Extract the (x, y) coordinate from the center of the cell holding the provided text.  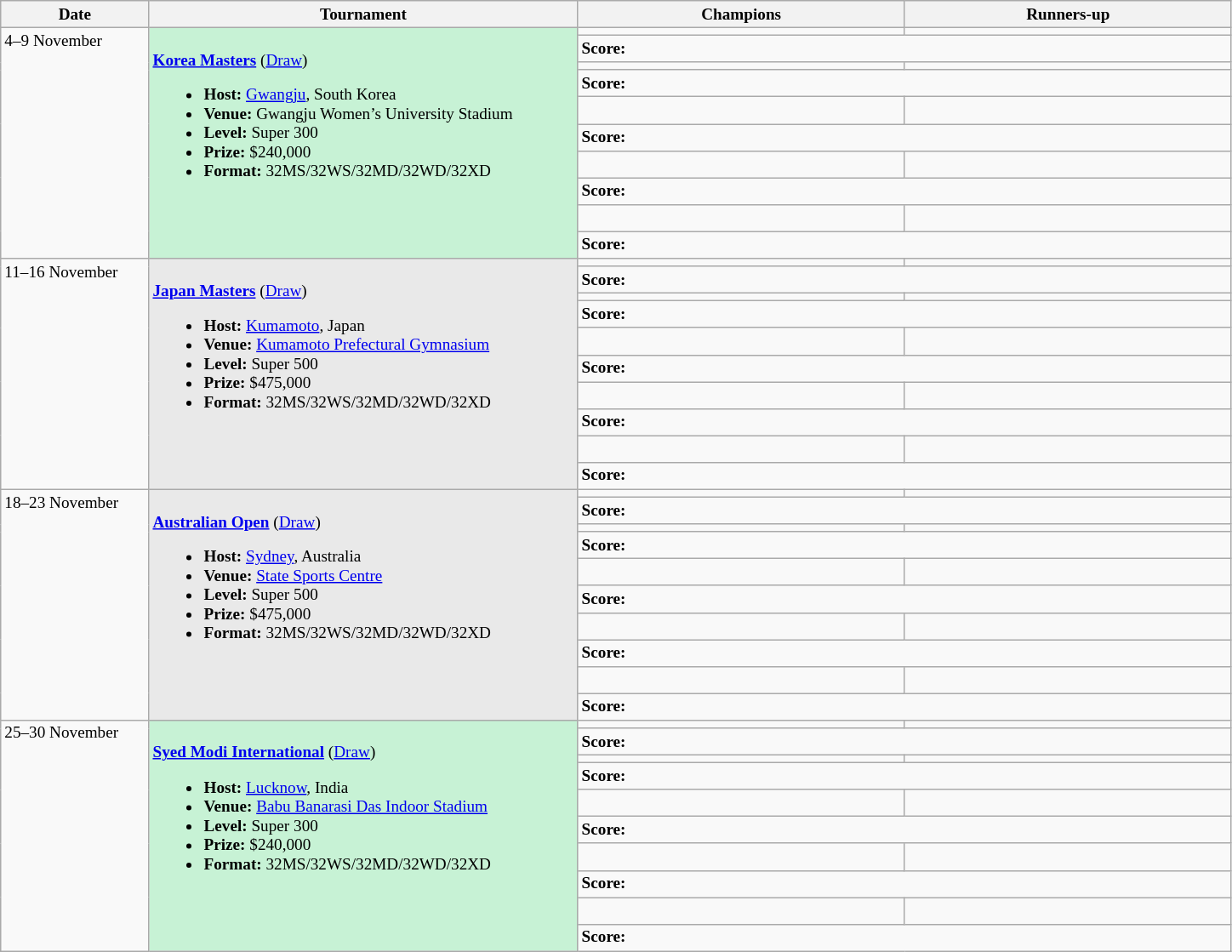
4–9 November (75, 143)
Tournament (363, 14)
Australian Open (Draw)Host: Sydney, AustraliaVenue: State Sports CentreLevel: Super 500Prize: $475,000Format: 32MS/32WS/32MD/32WD/32XD (363, 604)
Japan Masters (Draw)Host: Kumamoto, JapanVenue: Kumamoto Prefectural GymnasiumLevel: Super 500Prize: $475,000Format: 32MS/32WS/32MD/32WD/32XD (363, 374)
Date (75, 14)
18–23 November (75, 604)
11–16 November (75, 374)
25–30 November (75, 835)
Runners-up (1068, 14)
Champions (741, 14)
